Scan for the cell matching the given text and deliver its [X, Y] coordinate at center. 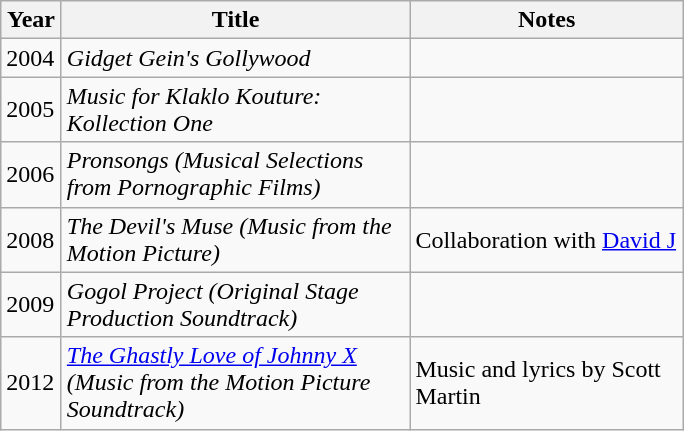
Title [236, 20]
Collaboration with David J [547, 240]
The Devil's Muse (Music from the Motion Picture) [236, 240]
2008 [32, 240]
Music for Klaklo Kouture: Kollection One [236, 110]
Notes [547, 20]
Pronsongs (Musical Selections from Pornographic Films) [236, 174]
Gogol Project (Original Stage Production Soundtrack) [236, 304]
Year [32, 20]
Music and lyrics by Scott Martin [547, 383]
2005 [32, 110]
2009 [32, 304]
2006 [32, 174]
2004 [32, 58]
The Ghastly Love of Johnny X (Music from the Motion Picture Soundtrack) [236, 383]
2012 [32, 383]
Gidget Gein's Gollywood [236, 58]
